Find where the given text appears and provide that cell's center as (x, y) coordinate. 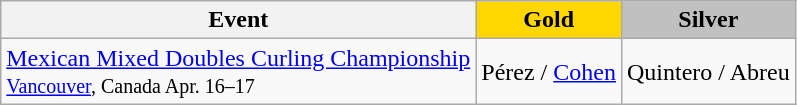
Quintero / Abreu (708, 72)
Gold (549, 20)
Silver (708, 20)
Event (238, 20)
Pérez / Cohen (549, 72)
Mexican Mixed Doubles Curling Championship Vancouver, Canada Apr. 16–17 (238, 72)
